Find where the given text appears and provide that cell's center as (X, Y) coordinate. 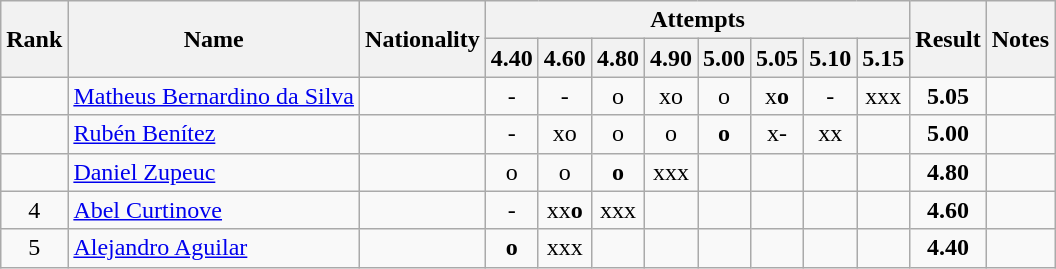
Daniel Zupeuc (214, 172)
Name (214, 39)
x- (778, 134)
5.10 (830, 58)
Matheus Bernardino da Silva (214, 96)
xxo (564, 210)
Attempts (697, 20)
4 (34, 210)
Rubén Benítez (214, 134)
xx (830, 134)
Alejandro Aguilar (214, 248)
Rank (34, 39)
4.90 (670, 58)
Abel Curtinove (214, 210)
Notes (1020, 39)
5.15 (884, 58)
Result (948, 39)
Nationality (423, 39)
5 (34, 248)
